Return the [x, y] coordinate for the center point of the cell that contains the specified text.  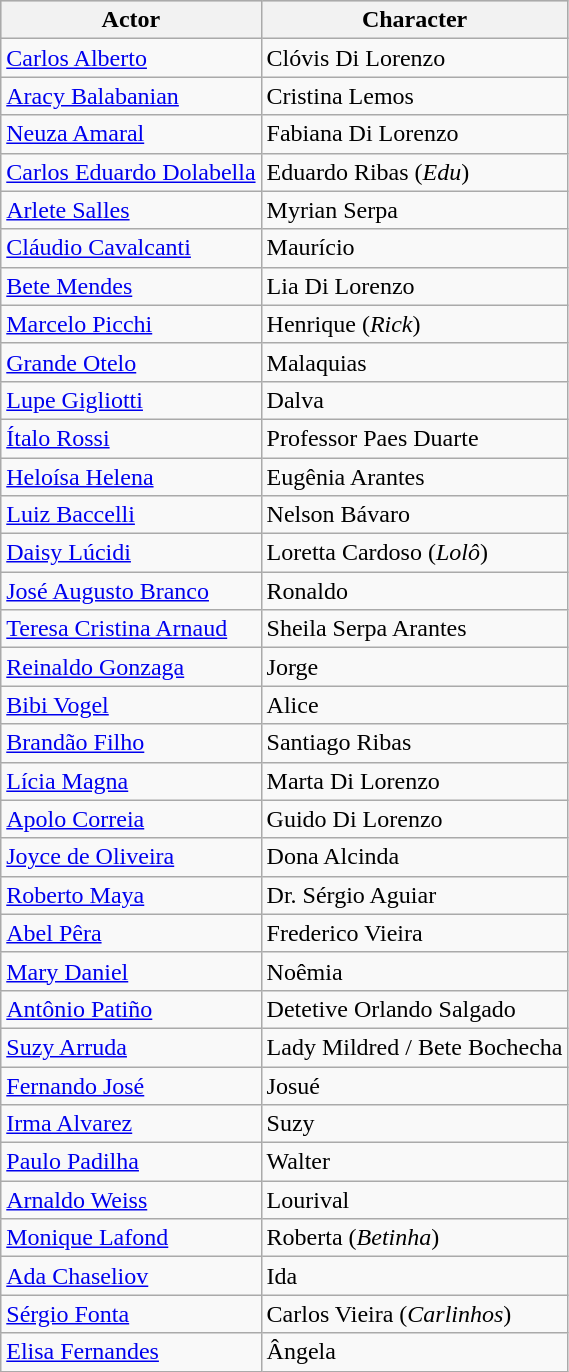
Fernando José [131, 1085]
Carlos Eduardo Dolabella [131, 172]
Cláudio Cavalcanti [131, 248]
Neuza Amaral [131, 134]
Lia Di Lorenzo [414, 286]
Monique Lafond [131, 1238]
Guido Di Lorenzo [414, 819]
Irma Alvarez [131, 1124]
Apolo Correia [131, 819]
Lourival [414, 1200]
Clóvis Di Lorenzo [414, 58]
Walter [414, 1162]
Dr. Sérgio Aguiar [414, 895]
Heloísa Helena [131, 477]
Ítalo Rossi [131, 438]
Character [414, 20]
Henrique (Rick) [414, 324]
Roberta (Betinha) [414, 1238]
Eugênia Arantes [414, 477]
Grande Otelo [131, 362]
Arlete Salles [131, 210]
Cristina Lemos [414, 96]
Santiago Ribas [414, 743]
Marta Di Lorenzo [414, 781]
Suzy Arruda [131, 1047]
Daisy Lúcidi [131, 553]
Abel Pêra [131, 933]
Detetive Orlando Salgado [414, 1009]
Ângela [414, 1352]
Noêmia [414, 971]
Dona Alcinda [414, 857]
Professor Paes Duarte [414, 438]
Josué [414, 1085]
Actor [131, 20]
Eduardo Ribas (Edu) [414, 172]
Ada Chaseliov [131, 1276]
Ronaldo [414, 591]
Marcelo Picchi [131, 324]
Sheila Serpa Arantes [414, 629]
Carlos Alberto [131, 58]
Joyce de Oliveira [131, 857]
Lupe Gigliotti [131, 400]
Teresa Cristina Arnaud [131, 629]
Reinaldo Gonzaga [131, 667]
Suzy [414, 1124]
Elisa Fernandes [131, 1352]
Carlos Vieira (Carlinhos) [414, 1314]
Alice [414, 705]
Luiz Baccelli [131, 515]
Bete Mendes [131, 286]
Mary Daniel [131, 971]
Myrian Serpa [414, 210]
Aracy Balabanian [131, 96]
Lícia Magna [131, 781]
Loretta Cardoso (Lolô) [414, 553]
Roberto Maya [131, 895]
Lady Mildred / Bete Bochecha [414, 1047]
Frederico Vieira [414, 933]
Dalva [414, 400]
Malaquias [414, 362]
Arnaldo Weiss [131, 1200]
Fabiana Di Lorenzo [414, 134]
Antônio Patiño [131, 1009]
Maurício [414, 248]
Jorge [414, 667]
Bibi Vogel [131, 705]
Ida [414, 1276]
Sérgio Fonta [131, 1314]
José Augusto Branco [131, 591]
Nelson Bávaro [414, 515]
Brandão Filho [131, 743]
Paulo Padilha [131, 1162]
